Pinpoint the cell where the given text exists, returning its (x, y) midpoint coordinate. 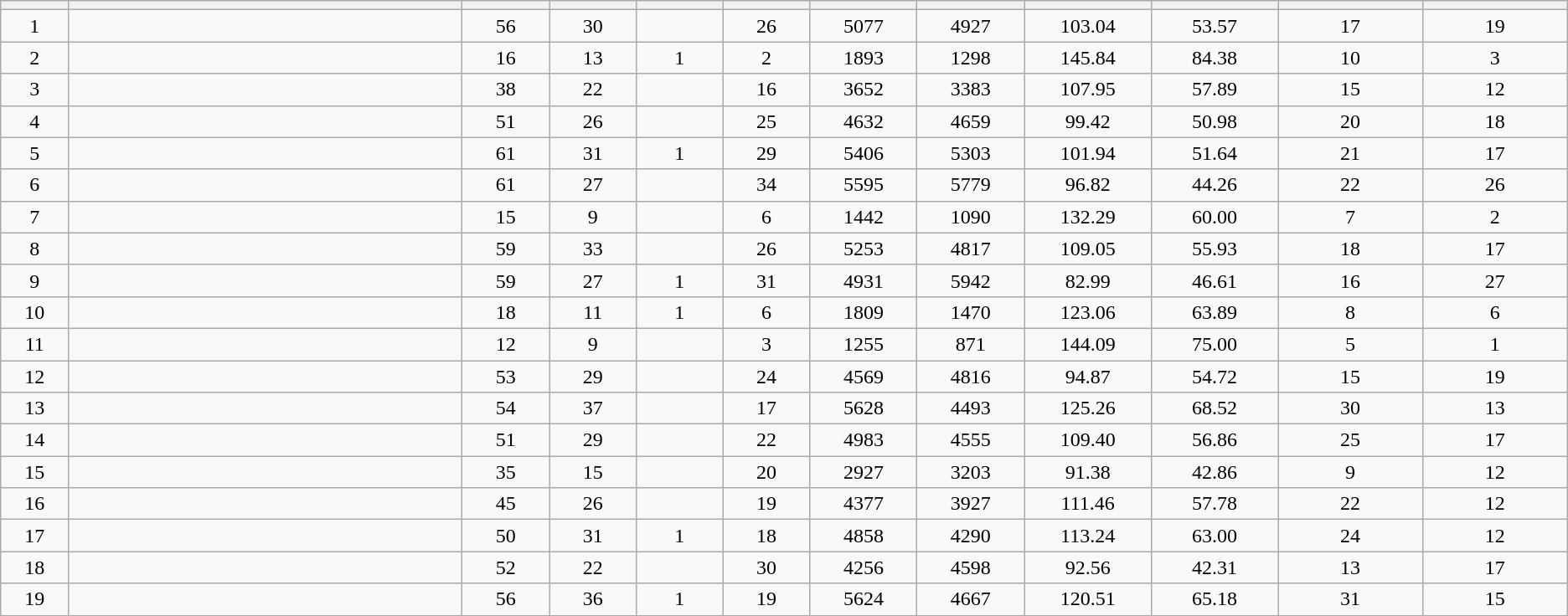
1255 (864, 344)
42.31 (1215, 567)
57.89 (1215, 90)
42.86 (1215, 472)
4817 (971, 249)
109.40 (1088, 440)
50 (506, 536)
33 (593, 249)
132.29 (1088, 217)
5628 (864, 408)
68.52 (1215, 408)
3927 (971, 504)
63.89 (1215, 312)
1090 (971, 217)
35 (506, 472)
5779 (971, 185)
14 (35, 440)
51.64 (1215, 153)
5624 (864, 599)
4 (35, 121)
5077 (864, 26)
4632 (864, 121)
145.84 (1088, 58)
65.18 (1215, 599)
3203 (971, 472)
3652 (864, 90)
1298 (971, 58)
52 (506, 567)
53 (506, 376)
4858 (864, 536)
120.51 (1088, 599)
103.04 (1088, 26)
3383 (971, 90)
44.26 (1215, 185)
144.09 (1088, 344)
34 (766, 185)
36 (593, 599)
123.06 (1088, 312)
4659 (971, 121)
4256 (864, 567)
21 (1350, 153)
57.78 (1215, 504)
4931 (864, 280)
37 (593, 408)
1442 (864, 217)
63.00 (1215, 536)
54 (506, 408)
54.72 (1215, 376)
1470 (971, 312)
101.94 (1088, 153)
4816 (971, 376)
55.93 (1215, 249)
5303 (971, 153)
50.98 (1215, 121)
4598 (971, 567)
4983 (864, 440)
109.05 (1088, 249)
4667 (971, 599)
4927 (971, 26)
84.38 (1215, 58)
4290 (971, 536)
46.61 (1215, 280)
107.95 (1088, 90)
5253 (864, 249)
1893 (864, 58)
4555 (971, 440)
75.00 (1215, 344)
871 (971, 344)
91.38 (1088, 472)
5406 (864, 153)
4377 (864, 504)
111.46 (1088, 504)
125.26 (1088, 408)
5595 (864, 185)
99.42 (1088, 121)
53.57 (1215, 26)
45 (506, 504)
113.24 (1088, 536)
1809 (864, 312)
92.56 (1088, 567)
2927 (864, 472)
4493 (971, 408)
96.82 (1088, 185)
60.00 (1215, 217)
94.87 (1088, 376)
4569 (864, 376)
82.99 (1088, 280)
56.86 (1215, 440)
5942 (971, 280)
38 (506, 90)
